Determine the (x, y) coordinate at the center of the cell enclosing the given text.  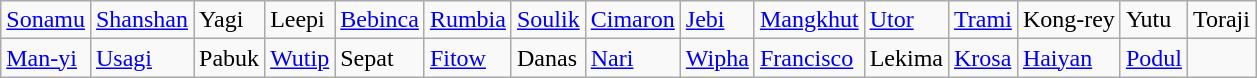
Usagi (142, 58)
Sepat (380, 58)
Krosa (982, 58)
Yagi (230, 20)
Yutu (1154, 20)
Podul (1154, 58)
Haiyan (1068, 58)
Trami (982, 20)
Francisco (809, 58)
Sonamu (46, 20)
Shanshan (142, 20)
Toraji (1221, 20)
Leepi (300, 20)
Rumbia (468, 20)
Jebi (717, 20)
Utor (906, 20)
Nari (632, 58)
Mangkhut (809, 20)
Cimaron (632, 20)
Soulik (548, 20)
Bebinca (380, 20)
Danas (548, 58)
Lekima (906, 58)
Man-yi (46, 58)
Wutip (300, 58)
Fitow (468, 58)
Wipha (717, 58)
Kong-rey (1068, 20)
Pabuk (230, 58)
